Detect which cell encompasses the target text, then output its [x, y] center coordinate. 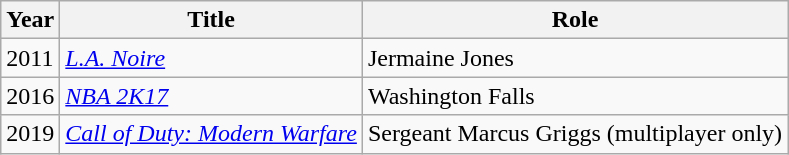
L.A. Noire [212, 58]
Role [574, 20]
2019 [30, 134]
Washington Falls [574, 96]
2016 [30, 96]
NBA 2K17 [212, 96]
Title [212, 20]
Year [30, 20]
Call of Duty: Modern Warfare [212, 134]
Sergeant Marcus Griggs (multiplayer only) [574, 134]
Jermaine Jones [574, 58]
2011 [30, 58]
